From the cell containing the given text, extract its center point as (x, y) coordinate. 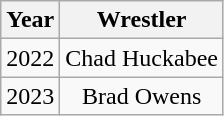
2023 (30, 96)
2022 (30, 58)
Year (30, 20)
Brad Owens (142, 96)
Chad Huckabee (142, 58)
Wrestler (142, 20)
